From the cell containing the given text, extract its center point as [x, y] coordinate. 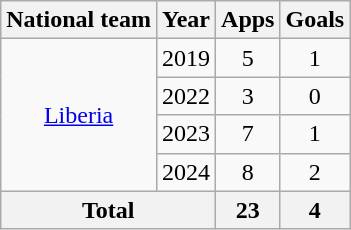
4 [315, 210]
National team [79, 20]
2 [315, 172]
3 [248, 96]
Total [108, 210]
Goals [315, 20]
2024 [186, 172]
2023 [186, 134]
7 [248, 134]
2019 [186, 58]
Liberia [79, 115]
0 [315, 96]
8 [248, 172]
2022 [186, 96]
23 [248, 210]
Year [186, 20]
5 [248, 58]
Apps [248, 20]
